Return the (X, Y) coordinate for the center point of the cell that contains the specified text.  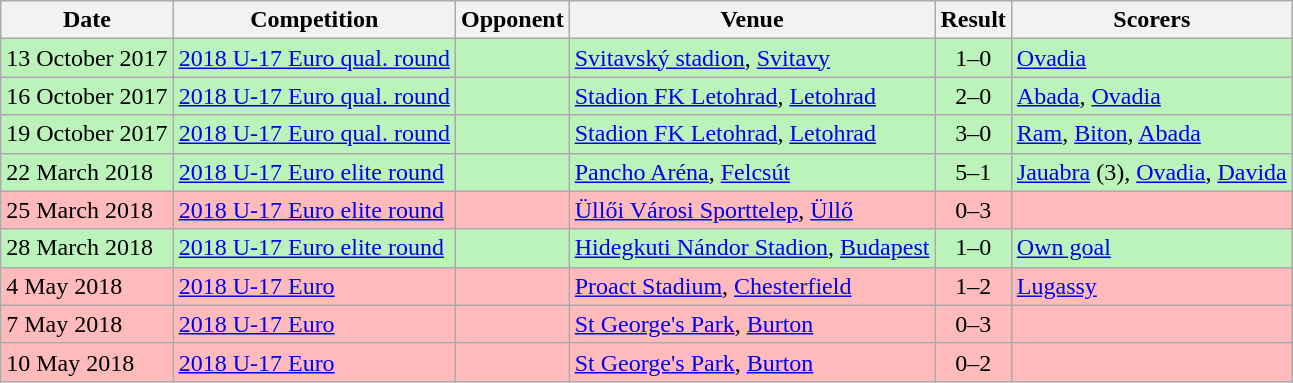
10 May 2018 (87, 362)
0–2 (973, 362)
28 March 2018 (87, 248)
19 October 2017 (87, 134)
Ram, Biton, Abada (1152, 134)
Opponent (512, 20)
Abada, Ovadia (1152, 96)
Scorers (1152, 20)
Result (973, 20)
4 May 2018 (87, 286)
7 May 2018 (87, 324)
Venue (752, 20)
Svitavský stadion, Svitavy (752, 58)
Ovadia (1152, 58)
Proact Stadium, Chesterfield (752, 286)
Pancho Aréna, Felcsút (752, 172)
1–2 (973, 286)
3–0 (973, 134)
Üllői Városi Sporttelep, Üllő (752, 210)
2–0 (973, 96)
25 March 2018 (87, 210)
Hidegkuti Nándor Stadion, Budapest (752, 248)
Competition (314, 20)
Lugassy (1152, 286)
Date (87, 20)
Jauabra (3), Ovadia, Davida (1152, 172)
16 October 2017 (87, 96)
Own goal (1152, 248)
13 October 2017 (87, 58)
22 March 2018 (87, 172)
5–1 (973, 172)
